Capture the cell that displays the provided text and extract its [X, Y] central coordinate. 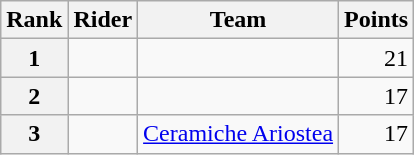
3 [34, 134]
Rider [103, 20]
2 [34, 96]
Rank [34, 20]
Team [238, 20]
Points [376, 20]
21 [376, 58]
Ceramiche Ariostea [238, 134]
1 [34, 58]
